Identify which cell holds the provided text, then report its (X, Y) central coordinate. 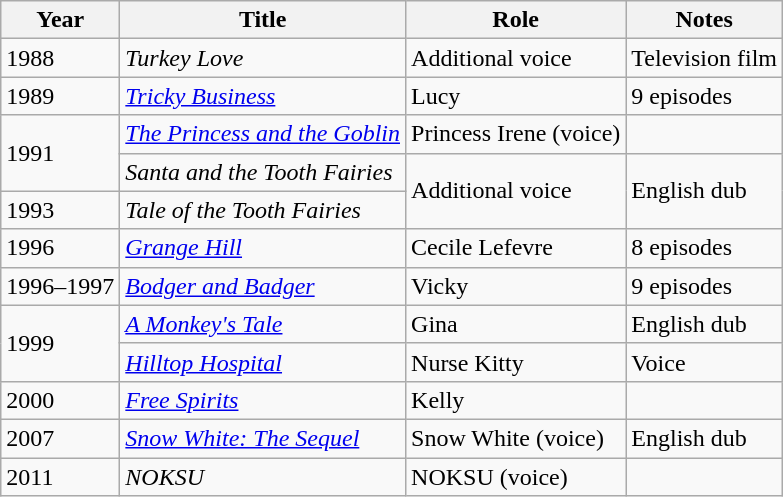
1989 (60, 96)
Notes (704, 20)
Free Spirits (263, 400)
Tale of the Tooth Fairies (263, 210)
1993 (60, 210)
1991 (60, 153)
Turkey Love (263, 58)
Gina (516, 324)
Hilltop Hospital (263, 362)
The Princess and the Goblin (263, 134)
Santa and the Tooth Fairies (263, 172)
Tricky Business (263, 96)
1999 (60, 343)
2011 (60, 477)
Snow White (voice) (516, 438)
Voice (704, 362)
Television film (704, 58)
Vicky (516, 286)
Lucy (516, 96)
2007 (60, 438)
1996 (60, 248)
Year (60, 20)
1996–1997 (60, 286)
Kelly (516, 400)
Princess Irene (voice) (516, 134)
NOKSU (voice) (516, 477)
Snow White: The Sequel (263, 438)
Bodger and Badger (263, 286)
1988 (60, 58)
NOKSU (263, 477)
Title (263, 20)
2000 (60, 400)
A Monkey's Tale (263, 324)
Grange Hill (263, 248)
Cecile Lefevre (516, 248)
Role (516, 20)
8 episodes (704, 248)
Nurse Kitty (516, 362)
